Detect which cell encompasses the target text, then output its (X, Y) center coordinate. 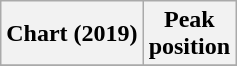
Peak position (189, 34)
Chart (2019) (72, 34)
